For the text-containing cell, return its midpoint in (X, Y) coordinate format. 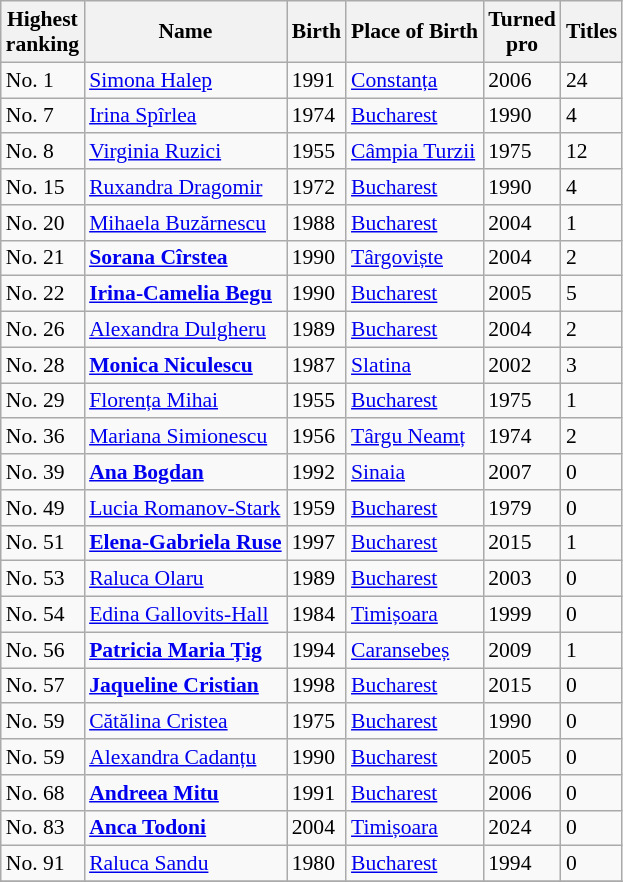
Birth (316, 32)
Caransebeș (414, 650)
No. 91 (42, 864)
1980 (316, 864)
1972 (316, 187)
1992 (316, 472)
2009 (522, 650)
Patricia Maria Țig (186, 650)
No. 28 (42, 365)
No. 54 (42, 615)
5 (592, 294)
Titles (592, 32)
Florența Mihai (186, 401)
No. 53 (42, 579)
Cătălina Cristea (186, 722)
Constanța (414, 80)
No. 26 (42, 330)
Monica Niculescu (186, 365)
1988 (316, 223)
2003 (522, 579)
3 (592, 365)
No. 36 (42, 437)
Virginia Ruzici (186, 152)
Lucia Romanov-Stark (186, 508)
1984 (316, 615)
2024 (522, 828)
No. 21 (42, 258)
Sinaia (414, 472)
No. 8 (42, 152)
Târgoviște (414, 258)
No. 7 (42, 116)
No. 56 (42, 650)
No. 51 (42, 543)
12 (592, 152)
1959 (316, 508)
2007 (522, 472)
Mariana Simionescu (186, 437)
Sorana Cîrstea (186, 258)
No. 1 (42, 80)
Anca Todoni (186, 828)
Alexandra Dulgheru (186, 330)
No. 49 (42, 508)
Târgu Neamț (414, 437)
Jaqueline Cristian (186, 686)
1987 (316, 365)
Câmpia Turzii (414, 152)
Alexandra Cadanțu (186, 757)
No. 29 (42, 401)
1999 (522, 615)
24 (592, 80)
Raluca Olaru (186, 579)
Raluca Sandu (186, 864)
2002 (522, 365)
No. 57 (42, 686)
Andreea Mitu (186, 793)
Place of Birth (414, 32)
1956 (316, 437)
Ana Bogdan (186, 472)
Slatina (414, 365)
No. 15 (42, 187)
Mihaela Buzărnescu (186, 223)
Simona Halep (186, 80)
1997 (316, 543)
No. 22 (42, 294)
Highestranking (42, 32)
No. 83 (42, 828)
1998 (316, 686)
No. 39 (42, 472)
Irina-Camelia Begu (186, 294)
Ruxandra Dragomir (186, 187)
1979 (522, 508)
Turnedpro (522, 32)
Name (186, 32)
Irina Spîrlea (186, 116)
Elena-Gabriela Ruse (186, 543)
No. 68 (42, 793)
Edina Gallovits-Hall (186, 615)
No. 20 (42, 223)
